Determine the [x, y] coordinate at the center of the cell enclosing the given text.  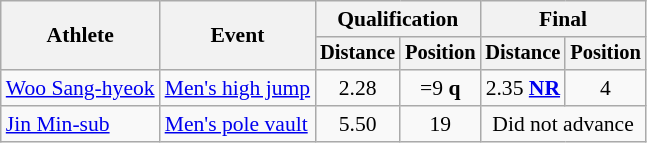
Men's pole vault [238, 124]
Did not advance [562, 124]
5.50 [358, 124]
19 [440, 124]
Final [562, 19]
Men's high jump [238, 88]
2.35 NR [522, 88]
=9 q [440, 88]
Qualification [398, 19]
Jin Min-sub [80, 124]
Event [238, 36]
Athlete [80, 36]
4 [605, 88]
Woo Sang-hyeok [80, 88]
2.28 [358, 88]
